Output the [x, y] coordinate of the center of the cell containing the given text.  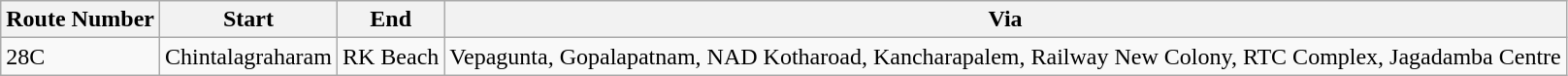
Route Number [81, 19]
End [390, 19]
Start [248, 19]
Via [1005, 19]
Chintalagraharam [248, 57]
Vepagunta, Gopalapatnam, NAD Kotharoad, Kancharapalem, Railway New Colony, RTC Complex, Jagadamba Centre [1005, 57]
28C [81, 57]
RK Beach [390, 57]
